From the cell containing the given text, extract its center point as (x, y) coordinate. 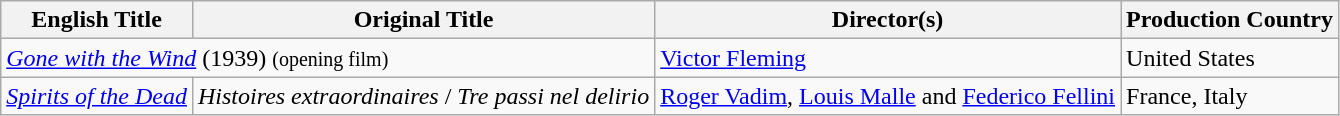
Original Title (423, 20)
Director(s) (888, 20)
Histoires extraordinaires / Tre passi nel delirio (423, 96)
United States (1230, 58)
Roger Vadim, Louis Malle and Federico Fellini (888, 96)
English Title (97, 20)
France, Italy (1230, 96)
Gone with the Wind (1939) (opening film) (328, 58)
Spirits of the Dead (97, 96)
Production Country (1230, 20)
Victor Fleming (888, 58)
